Determine the [x, y] coordinate at the center of the cell enclosing the given text.  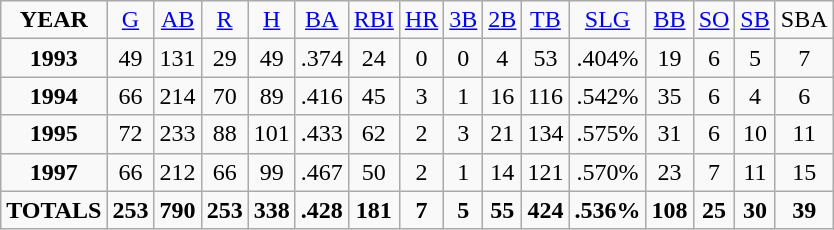
790 [178, 210]
SLG [608, 20]
.433 [322, 134]
.536% [608, 210]
15 [804, 172]
70 [224, 96]
.416 [322, 96]
SBA [804, 20]
G [130, 20]
233 [178, 134]
116 [546, 96]
.404% [608, 58]
39 [804, 210]
35 [670, 96]
21 [502, 134]
AB [178, 20]
88 [224, 134]
101 [272, 134]
H [272, 20]
25 [714, 210]
72 [130, 134]
214 [178, 96]
TOTALS [54, 210]
89 [272, 96]
16 [502, 96]
23 [670, 172]
BA [322, 20]
31 [670, 134]
.575% [608, 134]
30 [755, 210]
.467 [322, 172]
HR [421, 20]
24 [374, 58]
.428 [322, 210]
1994 [54, 96]
50 [374, 172]
RBI [374, 20]
1995 [54, 134]
108 [670, 210]
338 [272, 210]
424 [546, 210]
212 [178, 172]
.542% [608, 96]
53 [546, 58]
1997 [54, 172]
YEAR [54, 20]
.570% [608, 172]
131 [178, 58]
2B [502, 20]
45 [374, 96]
19 [670, 58]
181 [374, 210]
.374 [322, 58]
29 [224, 58]
BB [670, 20]
134 [546, 134]
10 [755, 134]
55 [502, 210]
121 [546, 172]
TB [546, 20]
99 [272, 172]
3B [464, 20]
SB [755, 20]
14 [502, 172]
1993 [54, 58]
62 [374, 134]
R [224, 20]
SO [714, 20]
